Capture the cell that displays the provided text and extract its (x, y) central coordinate. 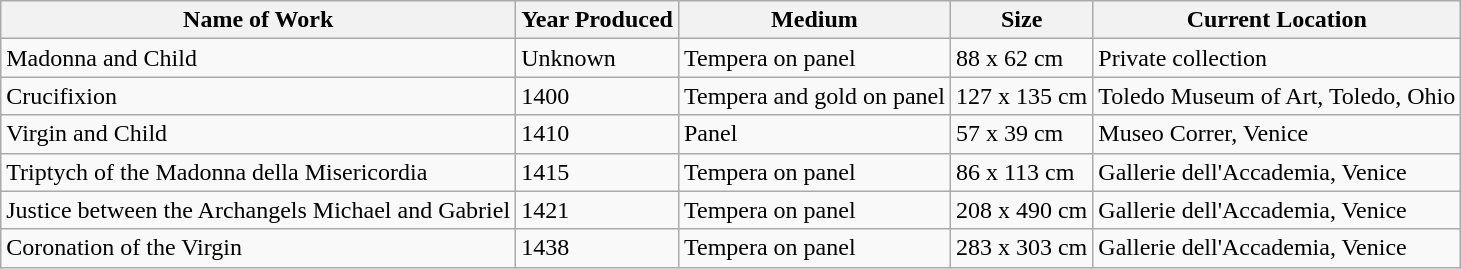
208 x 490 cm (1021, 210)
1438 (598, 248)
Crucifixion (258, 96)
Panel (814, 134)
Tempera and gold on panel (814, 96)
86 x 113 cm (1021, 172)
Current Location (1277, 20)
Unknown (598, 58)
88 x 62 cm (1021, 58)
1400 (598, 96)
283 x 303 cm (1021, 248)
Private collection (1277, 58)
1415 (598, 172)
Museo Correr, Venice (1277, 134)
Madonna and Child (258, 58)
Justice between the Archangels Michael and Gabriel (258, 210)
Name of Work (258, 20)
Coronation of the Virgin (258, 248)
Triptych of the Madonna della Misericordia (258, 172)
1421 (598, 210)
Size (1021, 20)
Medium (814, 20)
1410 (598, 134)
127 x 135 cm (1021, 96)
Year Produced (598, 20)
Virgin and Child (258, 134)
Toledo Museum of Art, Toledo, Ohio (1277, 96)
57 x 39 cm (1021, 134)
